Extract the (x, y) coordinate from the center of the cell holding the provided text.  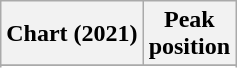
Peakposition (189, 34)
Chart (2021) (72, 34)
